Search for the cell housing the specified text and yield its [x, y] center coordinate. 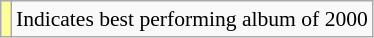
Indicates best performing album of 2000 [192, 19]
